Return the (x, y) coordinate for the center point of the cell that contains the specified text.  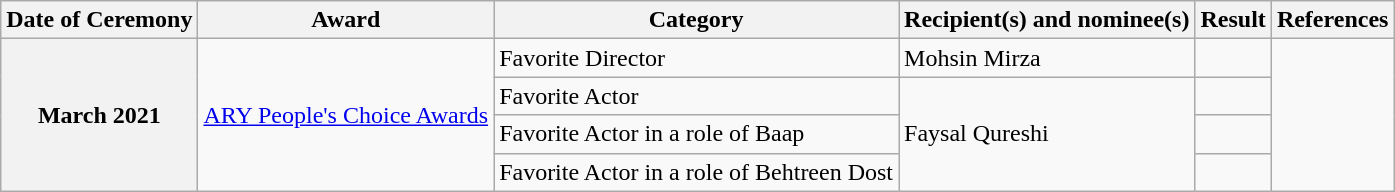
Date of Ceremony (100, 20)
Favorite Director (696, 58)
March 2021 (100, 115)
Favorite Actor in a role of Baap (696, 134)
Mohsin Mirza (1047, 58)
Faysal Qureshi (1047, 134)
Award (346, 20)
Category (696, 20)
Favorite Actor (696, 96)
ARY People's Choice Awards (346, 115)
Result (1233, 20)
Favorite Actor in a role of Behtreen Dost (696, 172)
Recipient(s) and nominee(s) (1047, 20)
References (1332, 20)
